Determine the [x, y] coordinate at the center of the cell enclosing the given text.  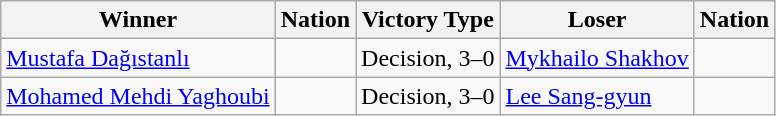
Loser [597, 20]
Winner [138, 20]
Mustafa Dağıstanlı [138, 58]
Mohamed Mehdi Yaghoubi [138, 96]
Mykhailo Shakhov [597, 58]
Lee Sang-gyun [597, 96]
Victory Type [428, 20]
